Determine the [X, Y] coordinate at the center of the cell enclosing the given text.  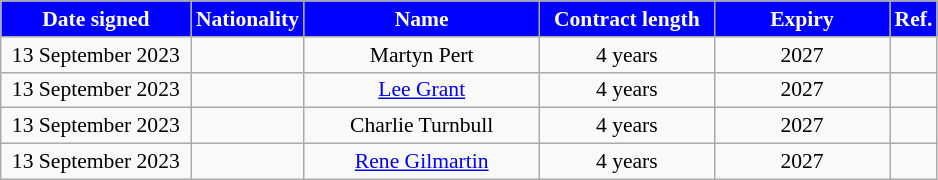
Date signed [96, 19]
Rene Gilmartin [422, 162]
Charlie Turnbull [422, 126]
Martyn Pert [422, 55]
Contract length [626, 19]
Name [422, 19]
Nationality [248, 19]
Expiry [802, 19]
Lee Grant [422, 90]
Ref. [914, 19]
